Determine the [x, y] coordinate at the center of the cell enclosing the given text.  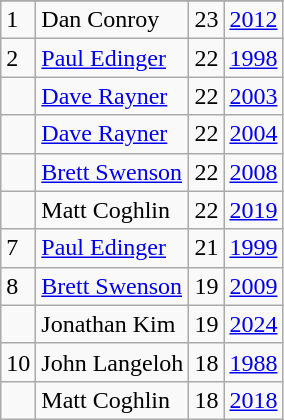
2024 [254, 324]
Dan Conroy [112, 20]
2019 [254, 210]
7 [18, 248]
23 [206, 20]
10 [18, 362]
8 [18, 286]
2018 [254, 400]
1 [18, 20]
2009 [254, 286]
2004 [254, 134]
1999 [254, 248]
2012 [254, 20]
1988 [254, 362]
2008 [254, 172]
John Langeloh [112, 362]
1998 [254, 58]
2003 [254, 96]
2 [18, 58]
21 [206, 248]
Jonathan Kim [112, 324]
